Return (x, y) of the center of cell containing provided text 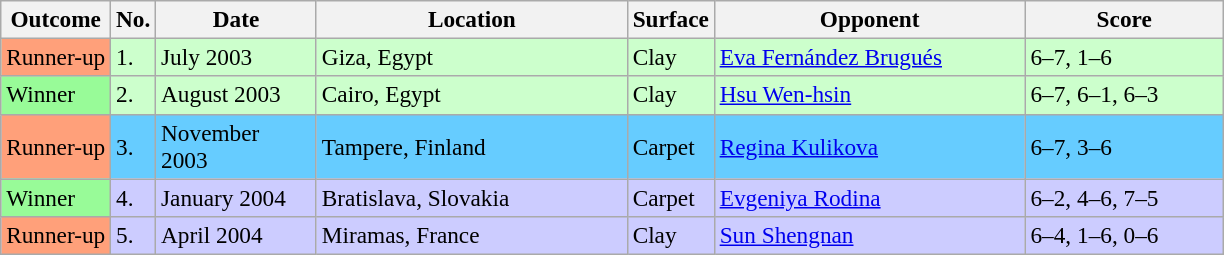
1. (134, 57)
April 2004 (236, 235)
6–2, 4–6, 7–5 (1124, 197)
Hsu Wen-hsin (870, 95)
6–7, 1–6 (1124, 57)
July 2003 (236, 57)
6–4, 1–6, 0–6 (1124, 235)
Tampere, Finland (472, 146)
No. (134, 19)
3. (134, 146)
November 2003 (236, 146)
Bratislava, Slovakia (472, 197)
Surface (670, 19)
Giza, Egypt (472, 57)
Opponent (870, 19)
Outcome (56, 19)
Miramas, France (472, 235)
4. (134, 197)
Cairo, Egypt (472, 95)
Score (1124, 19)
Evgeniya Rodina (870, 197)
Eva Fernández Brugués (870, 57)
Sun Shengnan (870, 235)
5. (134, 235)
Location (472, 19)
Date (236, 19)
January 2004 (236, 197)
6–7, 6–1, 6–3 (1124, 95)
Regina Kulikova (870, 146)
6–7, 3–6 (1124, 146)
2. (134, 95)
August 2003 (236, 95)
